Output the [x, y] coordinate of the center of the cell containing the given text.  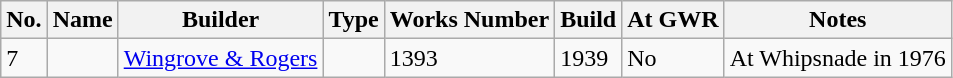
Notes [838, 20]
1393 [469, 58]
Builder [220, 20]
No [673, 58]
Name [82, 20]
7 [24, 58]
Wingrove & Rogers [220, 58]
Build [588, 20]
No. [24, 20]
At Whipsnade in 1976 [838, 58]
Type [354, 20]
At GWR [673, 20]
Works Number [469, 20]
1939 [588, 58]
